Determine the [X, Y] coordinate at the center of the cell enclosing the given text.  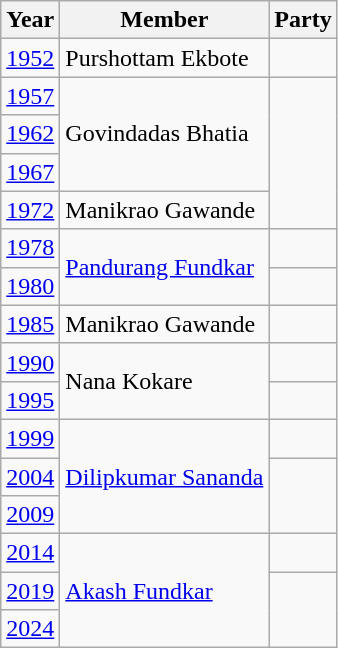
1990 [30, 362]
1985 [30, 324]
2009 [30, 515]
1980 [30, 286]
Party [303, 20]
2014 [30, 553]
1957 [30, 96]
Purshottam Ekbote [164, 58]
Akash Fundkar [164, 591]
1972 [30, 210]
Year [30, 20]
Govindadas Bhatia [164, 134]
Member [164, 20]
Dilipkumar Sananda [164, 476]
1967 [30, 172]
1952 [30, 58]
2024 [30, 629]
2004 [30, 477]
2019 [30, 591]
1999 [30, 438]
1978 [30, 248]
Pandurang Fundkar [164, 267]
Nana Kokare [164, 381]
1995 [30, 400]
1962 [30, 134]
